Search for the cell housing the specified text and yield its (x, y) center coordinate. 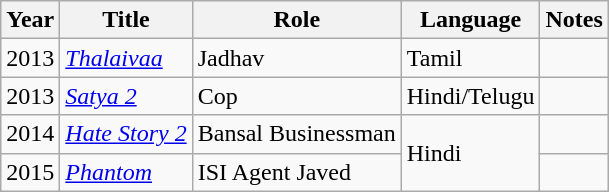
Hindi (470, 153)
Language (470, 20)
Cop (296, 96)
Bansal Businessman (296, 134)
2014 (30, 134)
Year (30, 20)
Notes (574, 20)
Hindi/Telugu (470, 96)
Tamil (470, 58)
ISI Agent Javed (296, 172)
Satya 2 (126, 96)
2015 (30, 172)
Hate Story 2 (126, 134)
Thalaivaa (126, 58)
Phantom (126, 172)
Title (126, 20)
Jadhav (296, 58)
Role (296, 20)
